Return [X, Y] of the center of cell containing provided text 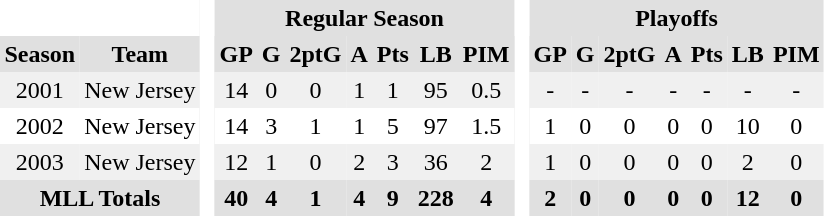
5 [392, 126]
MLL Totals [100, 198]
2003 [40, 162]
Playoffs [676, 18]
228 [436, 198]
Season [40, 54]
2002 [40, 126]
95 [436, 90]
36 [436, 162]
0.5 [486, 90]
9 [392, 198]
97 [436, 126]
1.5 [486, 126]
40 [236, 198]
2001 [40, 90]
Regular Season [364, 18]
10 [748, 126]
Team [140, 54]
